Return [X, Y] of the center of cell containing provided text 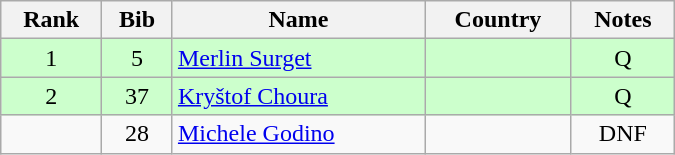
1 [52, 58]
2 [52, 96]
Country [498, 20]
5 [138, 58]
Michele Godino [298, 134]
Kryštof Choura [298, 96]
Rank [52, 20]
37 [138, 96]
Bib [138, 20]
DNF [622, 134]
Notes [622, 20]
Name [298, 20]
28 [138, 134]
Merlin Surget [298, 58]
